Determine the (x, y) coordinate at the center of the cell enclosing the given text.  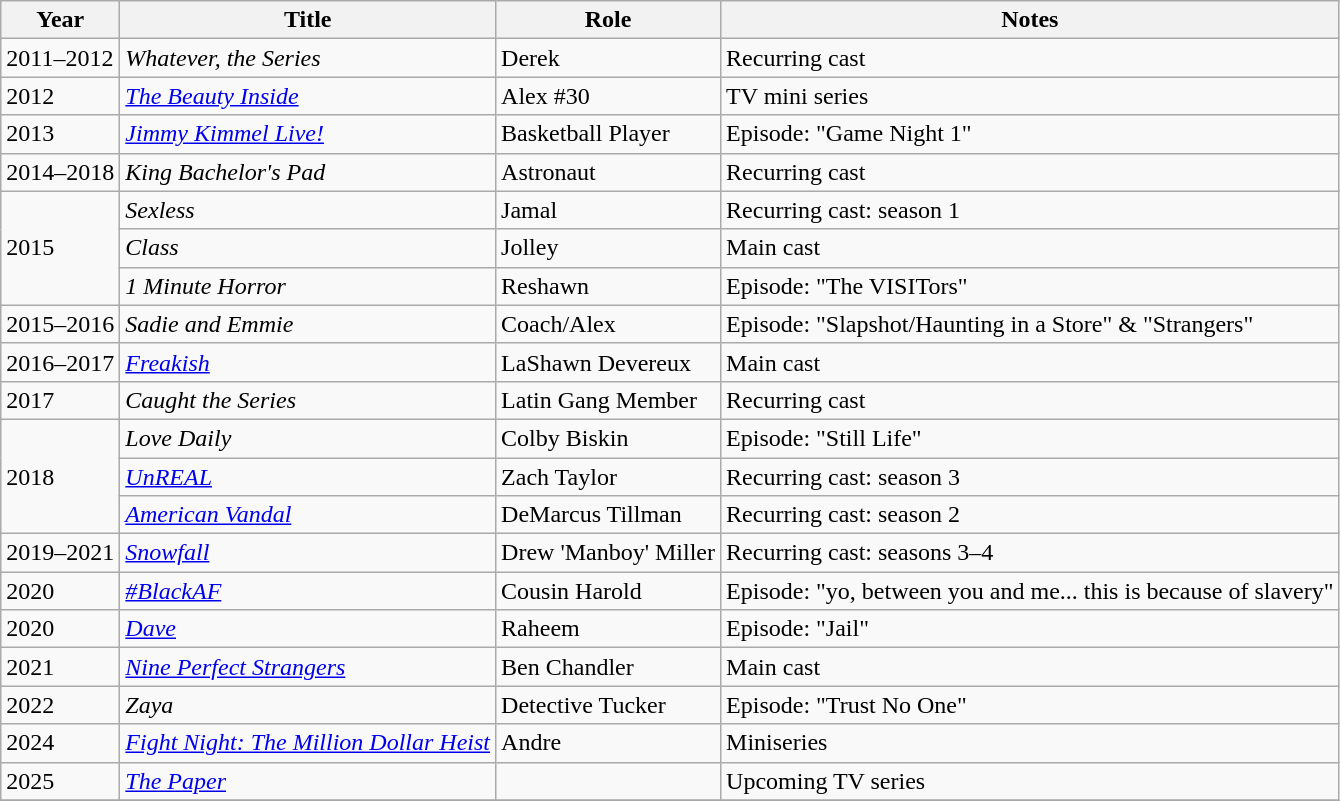
Detective Tucker (608, 705)
Miniseries (1030, 743)
Jimmy Kimmel Live! (308, 134)
Zach Taylor (608, 477)
Reshawn (608, 286)
2011–2012 (60, 58)
Jolley (608, 248)
Snowfall (308, 553)
The Paper (308, 781)
2017 (60, 400)
Alex #30 (608, 96)
Recurring cast: season 1 (1030, 210)
King Bachelor's Pad (308, 172)
Basketball Player (608, 134)
Coach/Alex (608, 324)
Episode: "Slapshot/Haunting in a Store" & "Strangers" (1030, 324)
LaShawn Devereux (608, 362)
2025 (60, 781)
The Beauty Inside (308, 96)
Notes (1030, 20)
Role (608, 20)
Andre (608, 743)
Zaya (308, 705)
2022 (60, 705)
2018 (60, 476)
Dave (308, 629)
1 Minute Horror (308, 286)
Episode: "Trust No One" (1030, 705)
UnREAL (308, 477)
Recurring cast: season 2 (1030, 515)
Episode: "Game Night 1" (1030, 134)
2015–2016 (60, 324)
Astronaut (608, 172)
Derek (608, 58)
2014–2018 (60, 172)
Episode: "The VISITors" (1030, 286)
Class (308, 248)
Drew 'Manboy' Miller (608, 553)
Freakish (308, 362)
Love Daily (308, 438)
Latin Gang Member (608, 400)
Jamal (608, 210)
2012 (60, 96)
Recurring cast: seasons 3–4 (1030, 553)
Sexless (308, 210)
Title (308, 20)
2019–2021 (60, 553)
2021 (60, 667)
Episode: "Jail" (1030, 629)
Raheem (608, 629)
Episode: "Still Life" (1030, 438)
Fight Night: The Million Dollar Heist (308, 743)
American Vandal (308, 515)
Year (60, 20)
#BlackAF (308, 591)
Colby Biskin (608, 438)
2024 (60, 743)
2015 (60, 248)
Nine Perfect Strangers (308, 667)
Sadie and Emmie (308, 324)
Whatever, the Series (308, 58)
Caught the Series (308, 400)
2016–2017 (60, 362)
TV mini series (1030, 96)
Episode: "yo, between you and me... this is because of slavery" (1030, 591)
2013 (60, 134)
DeMarcus Tillman (608, 515)
Recurring cast: season 3 (1030, 477)
Ben Chandler (608, 667)
Cousin Harold (608, 591)
Upcoming TV series (1030, 781)
